Search for the cell housing the specified text and yield its [X, Y] center coordinate. 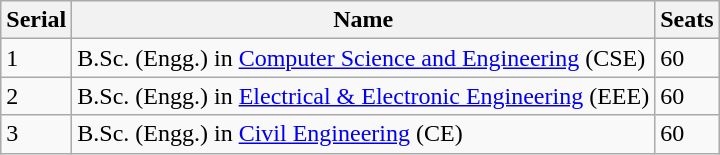
2 [36, 96]
1 [36, 58]
B.Sc. (Engg.) in Civil Engineering (CE) [364, 134]
Name [364, 20]
B.Sc. (Engg.) in Electrical & Electronic Engineering (EEE) [364, 96]
B.Sc. (Engg.) in Computer Science and Engineering (CSE) [364, 58]
Seats [687, 20]
3 [36, 134]
Serial [36, 20]
